Return the (x, y) coordinate for the center point of the cell that contains the specified text.  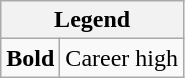
Bold (30, 58)
Legend (92, 20)
Career high (122, 58)
